Identify which cell holds the provided text, then report its [X, Y] central coordinate. 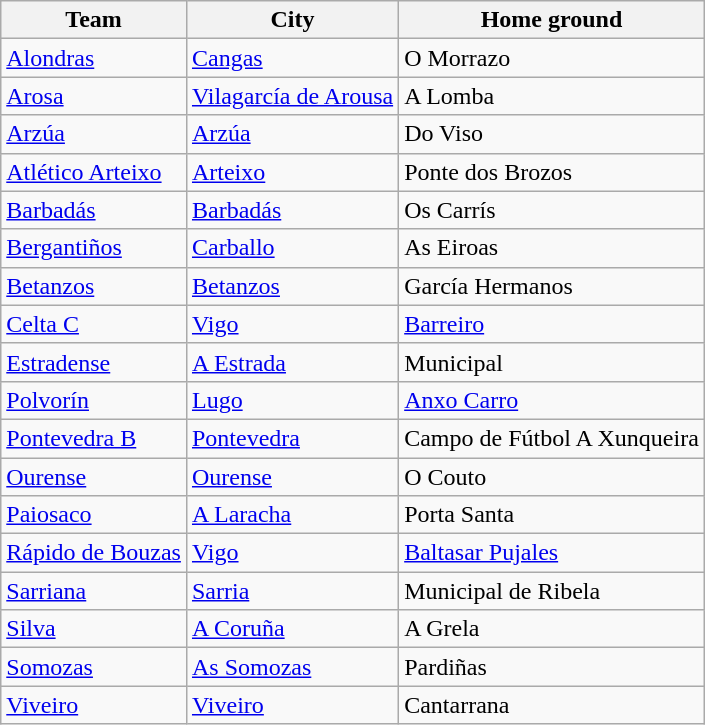
Pontevedra [292, 438]
Atlético Arteixo [94, 172]
Ponte dos Brozos [552, 172]
Vilagarcía de Arousa [292, 96]
Do Viso [552, 134]
A Laracha [292, 515]
Os Carrís [552, 210]
Municipal [552, 362]
A Estrada [292, 362]
Barreiro [552, 324]
Pontevedra B [94, 438]
Lugo [292, 400]
O Couto [552, 477]
As Eiroas [552, 248]
Baltasar Pujales [552, 553]
Celta C [94, 324]
Arosa [94, 96]
As Somozas [292, 667]
Cantarrana [552, 705]
Municipal de Ribela [552, 591]
Arteixo [292, 172]
Team [94, 20]
Carballo [292, 248]
A Grela [552, 629]
Alondras [94, 58]
Anxo Carro [552, 400]
A Coruña [292, 629]
Estradense [94, 362]
Silva [94, 629]
Porta Santa [552, 515]
Paiosaco [94, 515]
Polvorín [94, 400]
Pardiñas [552, 667]
O Morrazo [552, 58]
Cangas [292, 58]
Sarria [292, 591]
Bergantiños [94, 248]
García Hermanos [552, 286]
Rápido de Bouzas [94, 553]
Sarriana [94, 591]
Home ground [552, 20]
City [292, 20]
Somozas [94, 667]
A Lomba [552, 96]
Campo de Fútbol A Xunqueira [552, 438]
